Provide the [X, Y] coordinate of the cell's center where the given text is located.  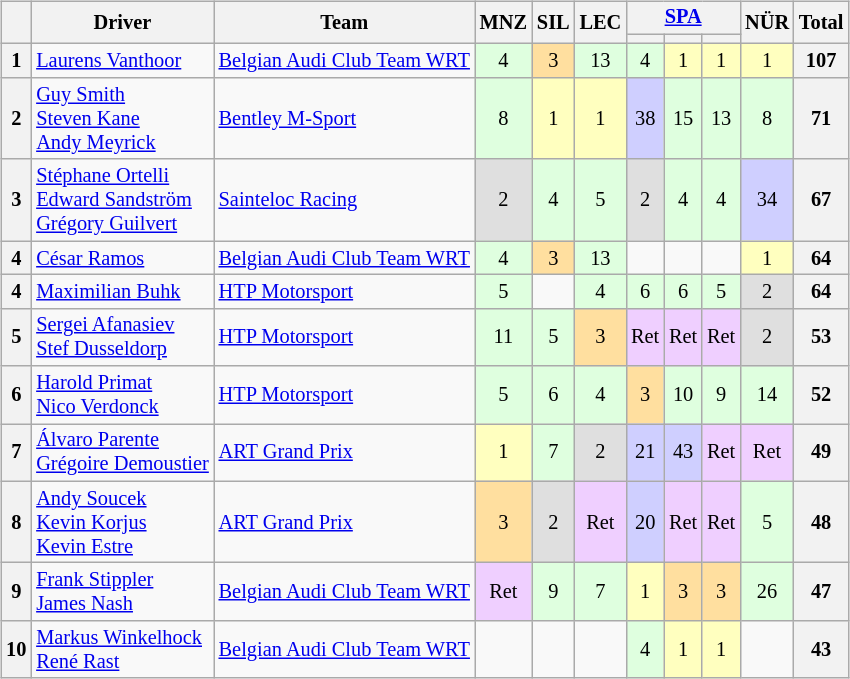
Stéphane Ortelli Edward Sandström Grégory Guilvert [122, 200]
Driver [122, 22]
71 [821, 119]
SIL [554, 22]
Bentley M-Sport [344, 119]
53 [821, 337]
Álvaro Parente Grégoire Demoustier [122, 453]
Sainteloc Racing [344, 200]
34 [767, 200]
52 [821, 395]
Sergei Afanasiev Stef Dusseldorp [122, 337]
11 [504, 337]
38 [645, 119]
Laurens Vanthoor [122, 61]
21 [645, 453]
107 [821, 61]
20 [645, 522]
NÜR [767, 22]
LEC [601, 22]
Total [821, 22]
Guy Smith Steven Kane Andy Meyrick [122, 119]
MNZ [504, 22]
César Ramos [122, 258]
Andy Soucek Kevin Korjus Kevin Estre [122, 522]
Markus Winkelhock René Rast [122, 650]
Maximilian Buhk [122, 292]
49 [821, 453]
SPA [683, 18]
67 [821, 200]
15 [683, 119]
14 [767, 395]
Team [344, 22]
26 [767, 592]
48 [821, 522]
Harold Primat Nico Verdonck [122, 395]
Frank Stippler James Nash [122, 592]
47 [821, 592]
